Find where the given text appears and provide that cell's center as [x, y] coordinate. 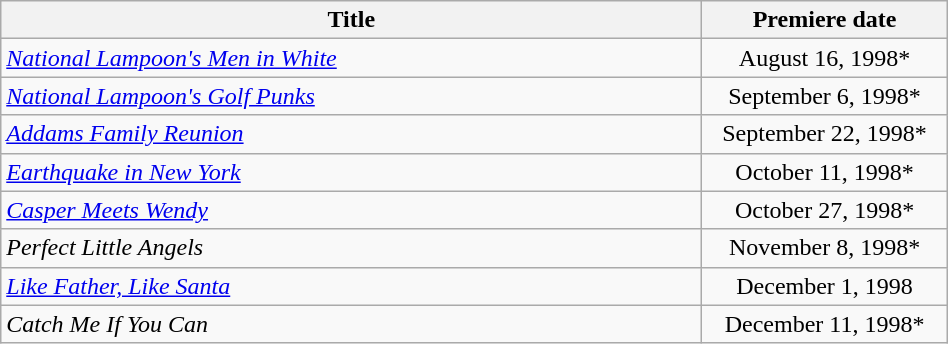
Title [352, 20]
National Lampoon's Golf Punks [352, 96]
Like Father, Like Santa [352, 286]
December 11, 1998* [824, 324]
August 16, 1998* [824, 58]
Casper Meets Wendy [352, 210]
September 6, 1998* [824, 96]
October 27, 1998* [824, 210]
Catch Me If You Can [352, 324]
Addams Family Reunion [352, 134]
December 1, 1998 [824, 286]
October 11, 1998* [824, 172]
Perfect Little Angels [352, 248]
Earthquake in New York [352, 172]
September 22, 1998* [824, 134]
National Lampoon's Men in White [352, 58]
Premiere date [824, 20]
November 8, 1998* [824, 248]
